Return (x, y) of the center of cell containing provided text 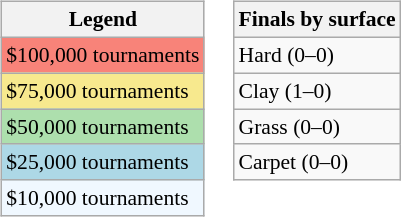
Carpet (0–0) (318, 162)
Finals by surface (318, 20)
$10,000 tournaments (102, 198)
$25,000 tournaments (102, 162)
$75,000 tournaments (102, 91)
Legend (102, 20)
Clay (1–0) (318, 91)
Hard (0–0) (318, 55)
$100,000 tournaments (102, 55)
Grass (0–0) (318, 127)
$50,000 tournaments (102, 127)
